Return [X, Y] of the center of cell containing provided text 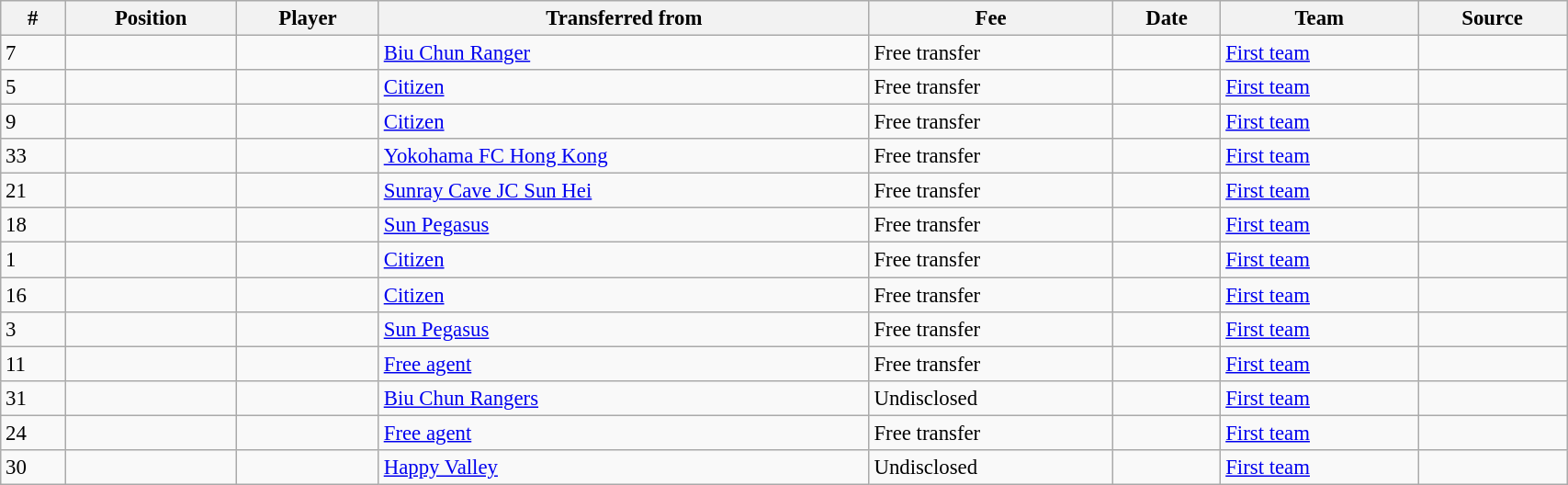
Position [151, 18]
3 [33, 329]
Transferred from [624, 18]
31 [33, 398]
Team [1319, 18]
# [33, 18]
Date [1167, 18]
1 [33, 260]
Player [309, 18]
5 [33, 87]
11 [33, 364]
21 [33, 191]
18 [33, 225]
16 [33, 295]
9 [33, 122]
Happy Valley [624, 468]
Biu Chun Rangers [624, 398]
Biu Chun Ranger [624, 53]
30 [33, 468]
7 [33, 53]
33 [33, 156]
Fee [990, 18]
Source [1493, 18]
Sunray Cave JC Sun Hei [624, 191]
24 [33, 433]
Yokohama FC Hong Kong [624, 156]
